Locate the cell with the specified text and output its (x, y) center coordinate. 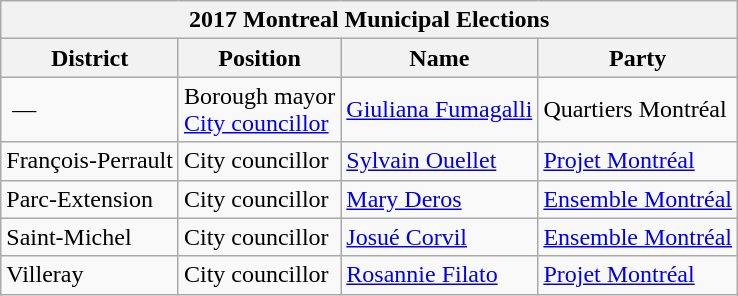
Quartiers Montréal (638, 110)
Parc-Extension (90, 199)
Sylvain Ouellet (440, 161)
2017 Montreal Municipal Elections (370, 20)
Mary Deros (440, 199)
Party (638, 58)
Borough mayorCity councillor (259, 110)
François-Perrault (90, 161)
Villeray (90, 275)
Giuliana Fumagalli (440, 110)
— (90, 110)
Saint-Michel (90, 237)
Josué Corvil (440, 237)
Position (259, 58)
Name (440, 58)
District (90, 58)
Rosannie Filato (440, 275)
